Capture the cell that displays the provided text and extract its (x, y) central coordinate. 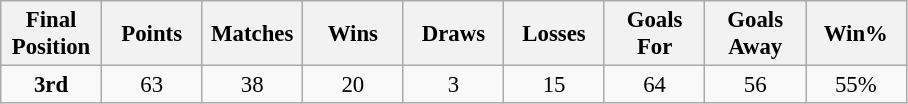
Win% (856, 34)
Matches (252, 34)
64 (654, 85)
38 (252, 85)
Losses (554, 34)
Points (152, 34)
Draws (454, 34)
63 (152, 85)
55% (856, 85)
20 (354, 85)
3rd (52, 85)
56 (756, 85)
Wins (354, 34)
Goals Away (756, 34)
Final Position (52, 34)
Goals For (654, 34)
3 (454, 85)
15 (554, 85)
